For the text-containing cell, return its midpoint in (X, Y) coordinate format. 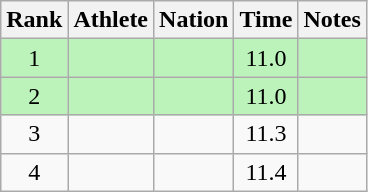
3 (34, 134)
Nation (194, 20)
Notes (332, 20)
4 (34, 172)
1 (34, 58)
11.3 (266, 134)
11.4 (266, 172)
2 (34, 96)
Time (266, 20)
Athlete (111, 20)
Rank (34, 20)
